Return [x, y] of the center of cell containing provided text 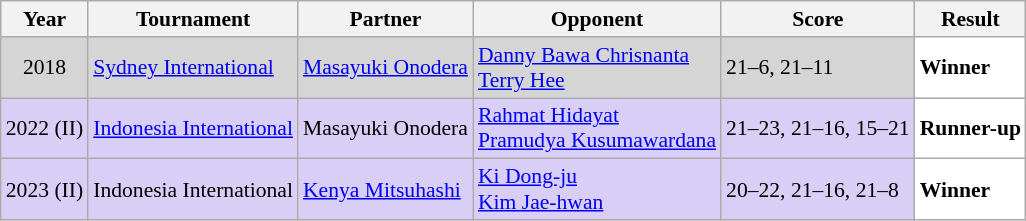
20–22, 21–16, 21–8 [818, 190]
Partner [386, 19]
Danny Bawa Chrisnanta Terry Hee [597, 68]
Rahmat Hidayat Pramudya Kusumawardana [597, 128]
Score [818, 19]
Tournament [193, 19]
2023 (II) [44, 190]
2022 (II) [44, 128]
Result [970, 19]
Kenya Mitsuhashi [386, 190]
Runner-up [970, 128]
Opponent [597, 19]
Ki Dong-ju Kim Jae-hwan [597, 190]
21–23, 21–16, 15–21 [818, 128]
Sydney International [193, 68]
2018 [44, 68]
Year [44, 19]
21–6, 21–11 [818, 68]
